Find where the given text appears and provide that cell's center as (x, y) coordinate. 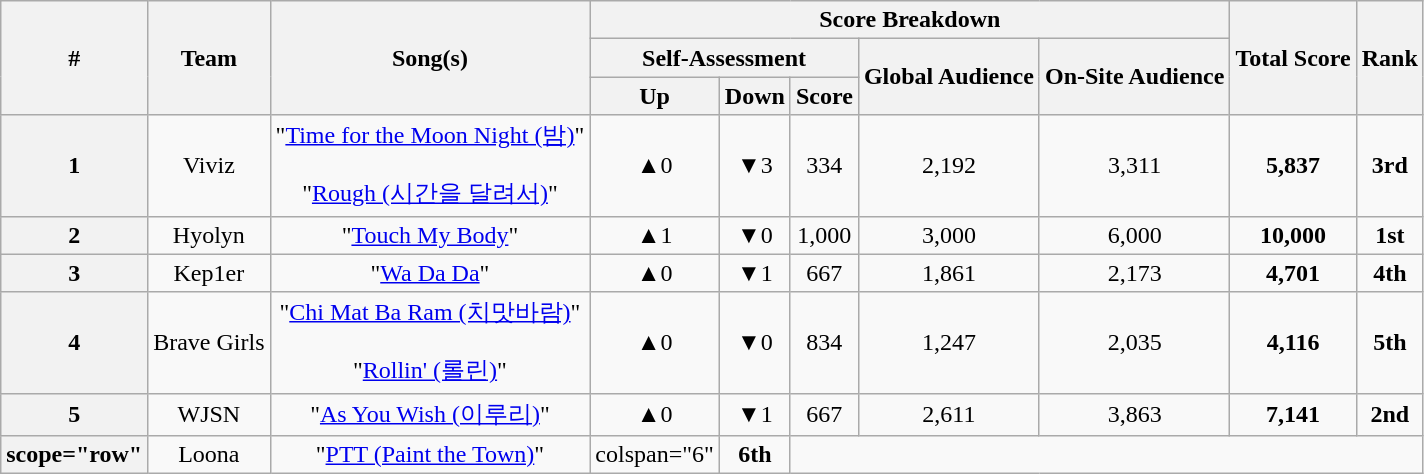
WJSN (209, 414)
Brave Girls (209, 342)
2 (74, 235)
"Chi Mat Ba Ram (치맛바람)""Rollin' (롤린)" (430, 342)
Global Audience (948, 77)
Down (754, 96)
10,000 (1293, 235)
6th (754, 455)
1,247 (948, 342)
"As You Wish (이루리)" (430, 414)
Loona (209, 455)
scope="row" (74, 455)
"PTT (Paint the Town)" (430, 455)
7,141 (1293, 414)
Self-Assessment (724, 58)
▲1 (655, 235)
1 (74, 166)
5,837 (1293, 166)
colspan="6" (655, 455)
3,311 (1134, 166)
2nd (1390, 414)
3,000 (948, 235)
Up (655, 96)
Score Breakdown (910, 20)
3rd (1390, 166)
2,173 (1134, 273)
834 (824, 342)
On-Site Audience (1134, 77)
Rank (1390, 58)
Total Score (1293, 58)
4 (74, 342)
"Time for the Moon Night (밤)""Rough (시간을 달려서)" (430, 166)
Team (209, 58)
1st (1390, 235)
6,000 (1134, 235)
Viviz (209, 166)
"Wa Da Da" (430, 273)
"Touch My Body" (430, 235)
1,000 (824, 235)
Kep1er (209, 273)
4,116 (1293, 342)
# (74, 58)
2,035 (1134, 342)
▼3 (754, 166)
2,192 (948, 166)
5 (74, 414)
334 (824, 166)
4,701 (1293, 273)
5th (1390, 342)
3,863 (1134, 414)
Hyolyn (209, 235)
2,611 (948, 414)
3 (74, 273)
Score (824, 96)
4th (1390, 273)
Song(s) (430, 58)
1,861 (948, 273)
